Find where the given text appears and provide that cell's center as [x, y] coordinate. 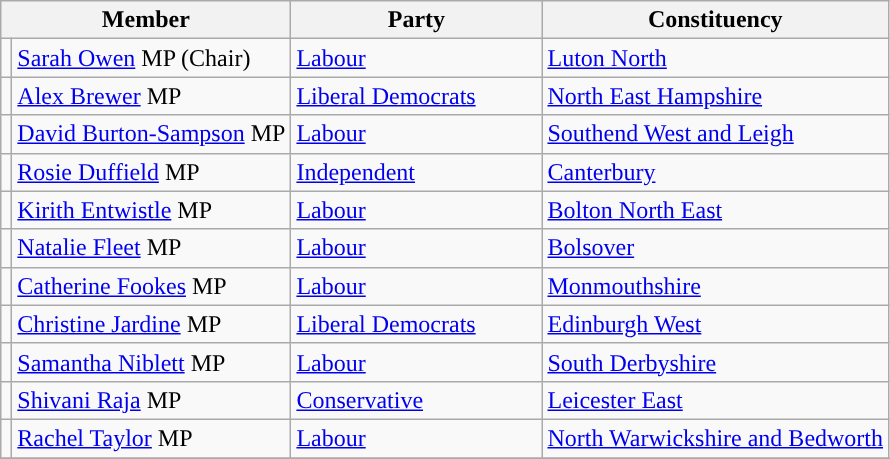
Shivani Raja MP [152, 400]
Independent [416, 172]
Christine Jardine MP [152, 324]
Southend West and Leigh [716, 134]
Monmouthshire [716, 286]
Canterbury [716, 172]
Party [416, 20]
Alex Brewer MP [152, 96]
Rachel Taylor MP [152, 438]
Luton North [716, 58]
Conservative [416, 400]
Rosie Duffield MP [152, 172]
North East Hampshire [716, 96]
Member [146, 20]
Bolsover [716, 248]
Bolton North East [716, 210]
Samantha Niblett MP [152, 362]
Sarah Owen MP (Chair) [152, 58]
South Derbyshire [716, 362]
Catherine Fookes MP [152, 286]
Edinburgh West [716, 324]
Constituency [716, 20]
Leicester East [716, 400]
North Warwickshire and Bedworth [716, 438]
Kirith Entwistle MP [152, 210]
Natalie Fleet MP [152, 248]
David Burton-Sampson MP [152, 134]
